Capture the cell that displays the provided text and extract its (X, Y) central coordinate. 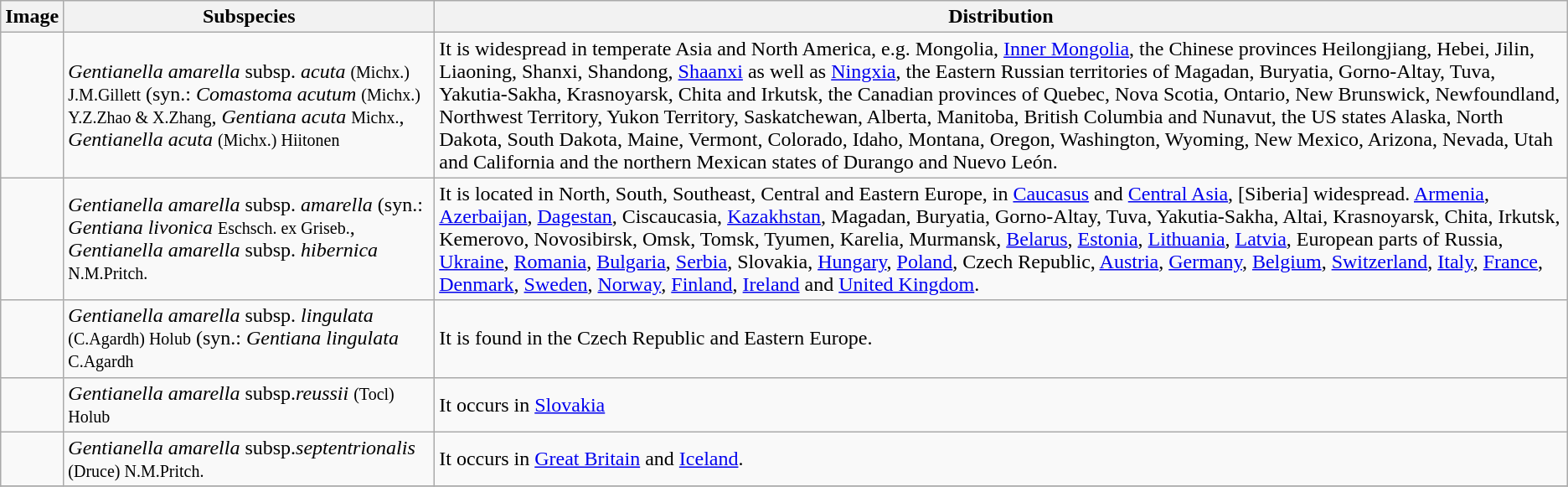
Image (32, 17)
It occurs in Slovakia (1002, 404)
It is found in the Czech Republic and Eastern Europe. (1002, 339)
Gentianella amarella subsp. lingulata (C.Agardh) Holub (syn.: Gentiana lingulata C.Agardh (250, 339)
Subspecies (250, 17)
Gentianella amarella subsp. amarella (syn.: Gentiana livonica Eschsch. ex Griseb., Gentianella amarella subsp. hibernica N.M.Pritch. (250, 239)
It occurs in Great Britain and Iceland. (1002, 459)
Distribution (1002, 17)
Gentianella amarella subsp.reussii (Tocl) Holub (250, 404)
Gentianella amarella subsp.septentrionalis (Druce) N.M.Pritch. (250, 459)
